Provide the (x, y) coordinate of the cell's center where the given text is located.  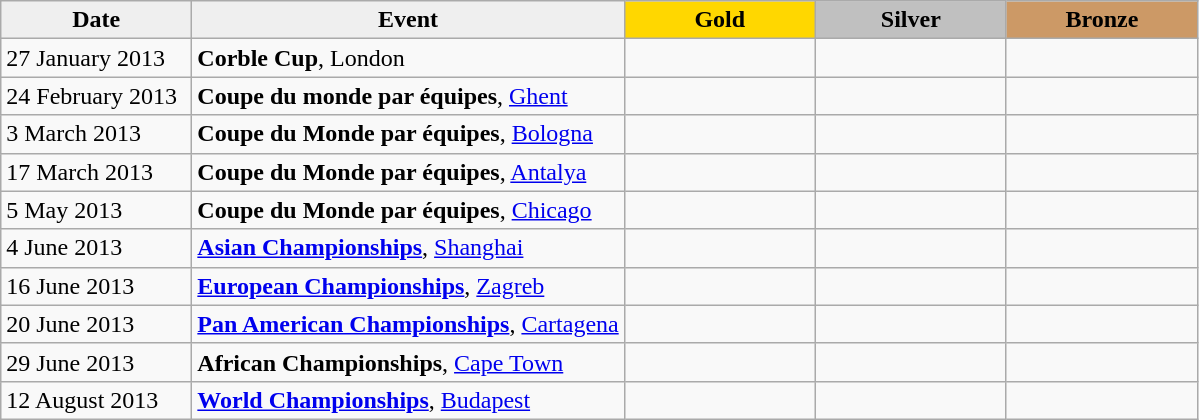
24 February 2013 (96, 96)
12 August 2013 (96, 400)
Coupe du Monde par équipes, Chicago (408, 210)
Pan American Championships, Cartagena (408, 324)
3 March 2013 (96, 134)
African Championships, Cape Town (408, 362)
European Championships, Zagreb (408, 286)
20 June 2013 (96, 324)
Coupe du Monde par équipes, Bologna (408, 134)
Silver (910, 20)
Coupe du Monde par équipes, Antalya (408, 172)
5 May 2013 (96, 210)
Event (408, 20)
Date (96, 20)
Gold (720, 20)
27 January 2013 (96, 58)
16 June 2013 (96, 286)
Corble Cup, London (408, 58)
World Championships, Budapest (408, 400)
Asian Championships, Shanghai (408, 248)
4 June 2013 (96, 248)
Coupe du monde par équipes, Ghent (408, 96)
29 June 2013 (96, 362)
Bronze (1102, 20)
17 March 2013 (96, 172)
